Locate the cell with the specified text and output its (x, y) center coordinate. 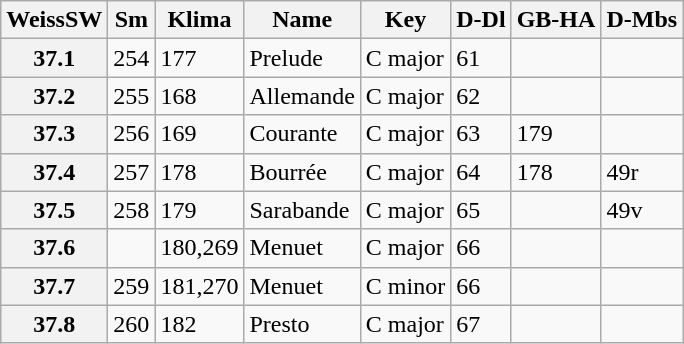
37.2 (54, 96)
GB-HA (556, 20)
177 (200, 58)
181,270 (200, 286)
D-Dl (481, 20)
C minor (405, 286)
Presto (302, 324)
Prelude (302, 58)
180,269 (200, 248)
169 (200, 134)
Name (302, 20)
63 (481, 134)
49v (642, 210)
255 (132, 96)
37.4 (54, 172)
64 (481, 172)
258 (132, 210)
61 (481, 58)
Bourrée (302, 172)
Key (405, 20)
260 (132, 324)
37.3 (54, 134)
256 (132, 134)
62 (481, 96)
182 (200, 324)
37.5 (54, 210)
67 (481, 324)
259 (132, 286)
Sm (132, 20)
WeissSW (54, 20)
168 (200, 96)
37.6 (54, 248)
37.7 (54, 286)
37.1 (54, 58)
Allemande (302, 96)
254 (132, 58)
D-Mbs (642, 20)
Sarabande (302, 210)
Courante (302, 134)
257 (132, 172)
Klima (200, 20)
37.8 (54, 324)
49r (642, 172)
65 (481, 210)
